Return the [X, Y] coordinate for the center point of the cell that contains the specified text.  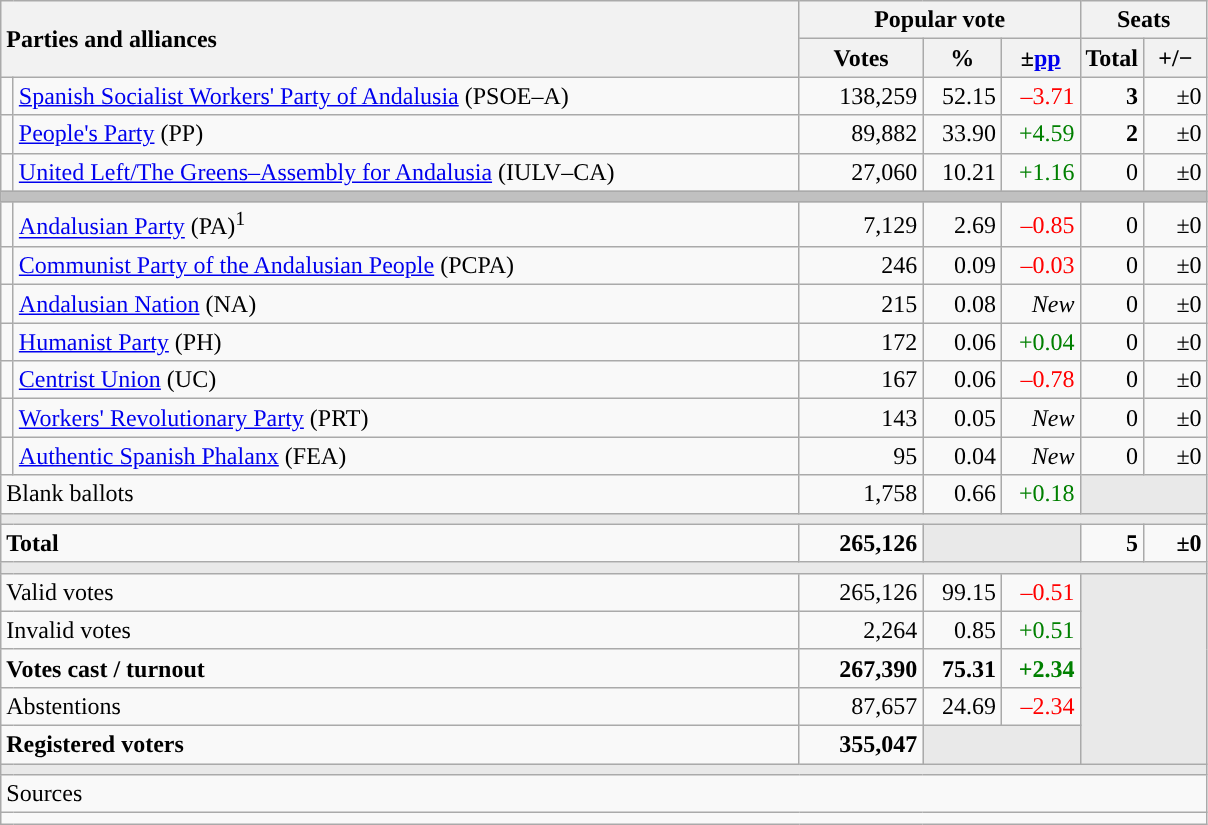
0.08 [962, 304]
0.09 [962, 266]
7,129 [861, 224]
Andalusian Nation (NA) [406, 304]
2 [1112, 134]
5 [1112, 543]
Popular vote [940, 20]
24.69 [962, 706]
Centrist Union (UC) [406, 380]
±pp [1040, 58]
3 [1112, 96]
Andalusian Party (PA)1 [406, 224]
–2.34 [1040, 706]
+0.04 [1040, 342]
2,264 [861, 630]
% [962, 58]
Abstentions [400, 706]
246 [861, 266]
–0.51 [1040, 592]
Invalid votes [400, 630]
Blank ballots [400, 494]
+/− [1176, 58]
+0.18 [1040, 494]
–0.85 [1040, 224]
Communist Party of the Andalusian People (PCPA) [406, 266]
215 [861, 304]
0.85 [962, 630]
355,047 [861, 745]
–0.03 [1040, 266]
Votes [861, 58]
Workers' Revolutionary Party (PRT) [406, 418]
Humanist Party (PH) [406, 342]
Votes cast / turnout [400, 668]
27,060 [861, 172]
75.31 [962, 668]
Sources [604, 794]
+2.34 [1040, 668]
33.90 [962, 134]
+4.59 [1040, 134]
167 [861, 380]
99.15 [962, 592]
2.69 [962, 224]
0.05 [962, 418]
143 [861, 418]
1,758 [861, 494]
10.21 [962, 172]
United Left/The Greens–Assembly for Andalusia (IULV–CA) [406, 172]
267,390 [861, 668]
–0.78 [1040, 380]
+0.51 [1040, 630]
172 [861, 342]
87,657 [861, 706]
0.04 [962, 456]
89,882 [861, 134]
138,259 [861, 96]
Registered voters [400, 745]
+1.16 [1040, 172]
Parties and alliances [400, 39]
52.15 [962, 96]
0.66 [962, 494]
Authentic Spanish Phalanx (FEA) [406, 456]
95 [861, 456]
People's Party (PP) [406, 134]
Seats [1144, 20]
–3.71 [1040, 96]
Spanish Socialist Workers' Party of Andalusia (PSOE–A) [406, 96]
Valid votes [400, 592]
